Capture the cell that displays the provided text and extract its [x, y] central coordinate. 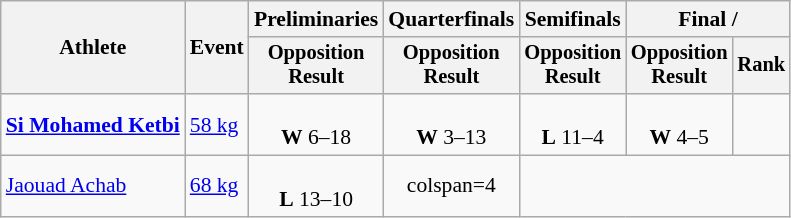
Semifinals [572, 19]
W 4–5 [680, 124]
Si Mohamed Ketbi [93, 124]
Event [217, 48]
Rank [762, 66]
W 3–13 [451, 124]
Final / [708, 19]
58 kg [217, 124]
Preliminaries [316, 19]
Quarterfinals [451, 19]
L 11–4 [572, 124]
colspan=4 [451, 186]
68 kg [217, 186]
Jaouad Achab [93, 186]
Athlete [93, 48]
W 6–18 [316, 124]
L 13–10 [316, 186]
